Find where the given text appears and provide that cell's center as [X, Y] coordinate. 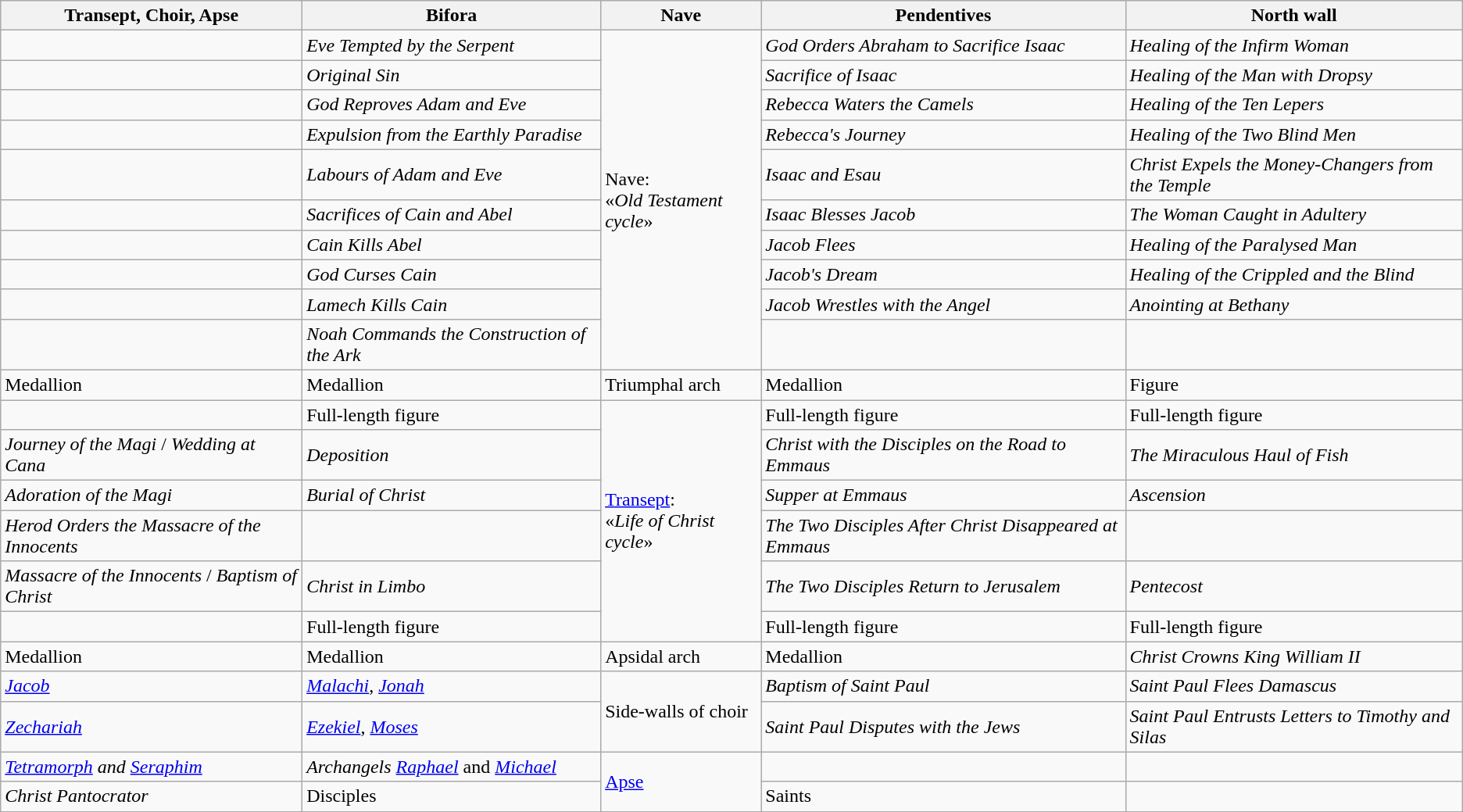
Nave [681, 16]
Apse [681, 782]
Healing of the Ten Lepers [1294, 105]
Massacre of the Innocents / Baptism of Christ [152, 586]
Original Sin [452, 75]
Figure [1294, 385]
The Two Disciples After Christ Disappeared at Emmaus [943, 536]
Christ Pantocrator [152, 796]
Jacob Flees [943, 245]
Baptism of Saint Paul [943, 686]
Christ Expels the Money-Changers from the Temple [1294, 175]
Saint Paul Flees Damascus [1294, 686]
Transept, Choir, Apse [152, 16]
Jacob [152, 686]
Isaac and Esau [943, 175]
Eve Tempted by the Serpent [452, 45]
Healing of the Crippled and the Blind [1294, 274]
Christ Crowns King William II [1294, 656]
God Curses Cain [452, 274]
Nave: «Old Testament cycle» [681, 200]
Sacrifices of Cain and Abel [452, 215]
Transept: «Life of Christ cycle» [681, 520]
Healing of the Two Blind Men [1294, 134]
Supper at Emmaus [943, 495]
Cain Kills Abel [452, 245]
Pentecost [1294, 586]
Saint Paul Entrusts Letters to Timothy and Silas [1294, 727]
Labours of Adam and Eve [452, 175]
Expulsion from the Earthly Paradise [452, 134]
The Two Disciples Return to Jerusalem [943, 586]
Adoration of the Magi [152, 495]
Burial of Christ [452, 495]
Deposition [452, 455]
The Miraculous Haul of Fish [1294, 455]
Healing of the Paralysed Man [1294, 245]
Archangels Raphael and Michael [452, 767]
North wall [1294, 16]
God Reproves Adam and Eve [452, 105]
Isaac Blesses Jacob [943, 215]
Journey of the Magi / Wedding at Cana [152, 455]
Ezekiel, Moses [452, 727]
Zechariah [152, 727]
Bifora [452, 16]
Jacob Wrestles with the Angel [943, 304]
Herod Orders the Massacre of the Innocents [152, 536]
God Orders Abraham to Sacrifice Isaac [943, 45]
Disciples [452, 796]
Sacrifice of Isaac [943, 75]
Saints [943, 796]
The Woman Caught in Adultery [1294, 215]
Rebecca's Journey [943, 134]
Noah Commands the Construction of the Ark [452, 344]
Tetramorph and Seraphim [152, 767]
Lamech Kills Cain [452, 304]
Saint Paul Disputes with the Jews [943, 727]
Healing of the Man with Dropsy [1294, 75]
Rebecca Waters the Camels [943, 105]
Christ in Limbo [452, 586]
Jacob's Dream [943, 274]
Healing of the Infirm Woman [1294, 45]
Anointing at Bethany [1294, 304]
Christ with the Disciples on the Road to Emmaus [943, 455]
Side-walls of choir [681, 711]
Ascension [1294, 495]
Apsidal arch [681, 656]
Pendentives [943, 16]
Triumphal arch [681, 385]
Malachi, Jonah [452, 686]
